Determine the (X, Y) coordinate at the center of the cell enclosing the given text.  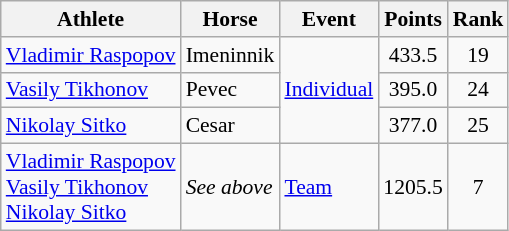
Cesar (230, 126)
395.0 (412, 90)
Individual (328, 90)
25 (478, 126)
Team (328, 188)
Points (412, 19)
Pevec (230, 90)
Athlete (91, 19)
Event (328, 19)
See above (230, 188)
24 (478, 90)
433.5 (412, 55)
Horse (230, 19)
Vladimir Raspopov (91, 55)
19 (478, 55)
Rank (478, 19)
1205.5 (412, 188)
Vasily Tikhonov (91, 90)
Vladimir RaspopovVasily TikhonovNikolay Sitko (91, 188)
Nikolay Sitko (91, 126)
Imeninnik (230, 55)
7 (478, 188)
377.0 (412, 126)
